Capture the cell that displays the provided text and extract its (X, Y) central coordinate. 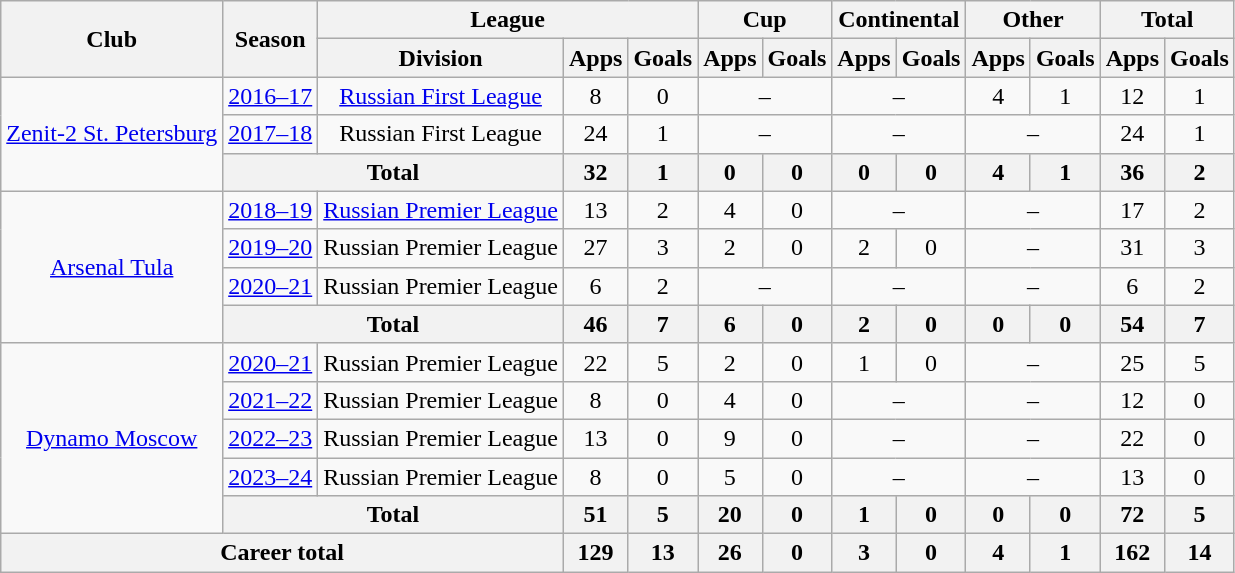
Continental (899, 20)
72 (1132, 515)
Arsenal Tula (112, 267)
51 (595, 515)
20 (730, 515)
25 (1132, 362)
2023–24 (270, 477)
Dynamo Moscow (112, 438)
2017–18 (270, 134)
32 (595, 172)
14 (1200, 553)
54 (1132, 324)
46 (595, 324)
Season (270, 39)
9 (730, 438)
129 (595, 553)
36 (1132, 172)
26 (730, 553)
17 (1132, 210)
27 (595, 248)
Cup (765, 20)
2021–22 (270, 400)
2016–17 (270, 96)
League (508, 20)
Club (112, 39)
Zenit-2 St. Petersburg (112, 134)
162 (1132, 553)
2022–23 (270, 438)
2019–20 (270, 248)
Career total (282, 553)
Other (1033, 20)
31 (1132, 248)
2018–19 (270, 210)
Division (441, 58)
